Return the [X, Y] coordinate for the center point of the cell that contains the specified text.  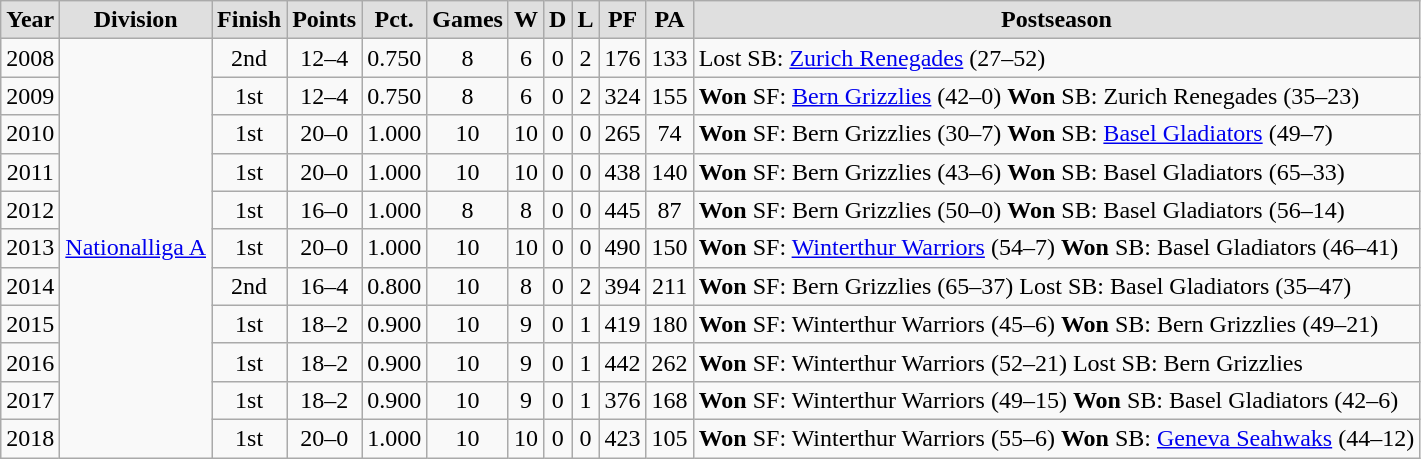
105 [670, 438]
0.800 [394, 286]
2012 [30, 210]
262 [670, 362]
168 [670, 400]
140 [670, 172]
Postseason [1056, 20]
Won SF: Winterthur Warriors (45–6) Won SB: Bern Grizzlies (49–21) [1056, 324]
Won SF: Winterthur Warriors (55–6) Won SB: Geneva Seahwaks (44–12) [1056, 438]
445 [622, 210]
Lost SB: Zurich Renegades (27–52) [1056, 58]
419 [622, 324]
155 [670, 96]
PA [670, 20]
2014 [30, 286]
Won SF: Bern Grizzlies (30–7) Won SB: Basel Gladiators (49–7) [1056, 134]
87 [670, 210]
2010 [30, 134]
394 [622, 286]
324 [622, 96]
490 [622, 248]
Won SF: Winterthur Warriors (52–21) Lost SB: Bern Grizzlies [1056, 362]
211 [670, 286]
Nationalliga A [136, 248]
438 [622, 172]
D [558, 20]
2008 [30, 58]
Won SF: Winterthur Warriors (49–15) Won SB: Basel Gladiators (42–6) [1056, 400]
Won SF: Bern Grizzlies (65–37) Lost SB: Basel Gladiators (35–47) [1056, 286]
2009 [30, 96]
2015 [30, 324]
423 [622, 438]
Won SF: Winterthur Warriors (54–7) Won SB: Basel Gladiators (46–41) [1056, 248]
Points [324, 20]
442 [622, 362]
Won SF: Bern Grizzlies (42–0) Won SB: Zurich Renegades (35–23) [1056, 96]
Finish [250, 20]
2018 [30, 438]
Division [136, 20]
2017 [30, 400]
Won SF: Bern Grizzlies (43–6) Won SB: Basel Gladiators (65–33) [1056, 172]
150 [670, 248]
W [526, 20]
L [586, 20]
Pct. [394, 20]
133 [670, 58]
180 [670, 324]
265 [622, 134]
Games [468, 20]
2011 [30, 172]
2016 [30, 362]
Year [30, 20]
74 [670, 134]
PF [622, 20]
16–0 [324, 210]
16–4 [324, 286]
376 [622, 400]
Won SF: Bern Grizzlies (50–0) Won SB: Basel Gladiators (56–14) [1056, 210]
2013 [30, 248]
176 [622, 58]
